Extract the [X, Y] coordinate from the center of the cell holding the provided text.  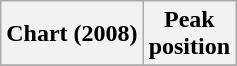
Chart (2008) [72, 34]
Peak position [189, 34]
